Find where the given text appears and provide that cell's center as [x, y] coordinate. 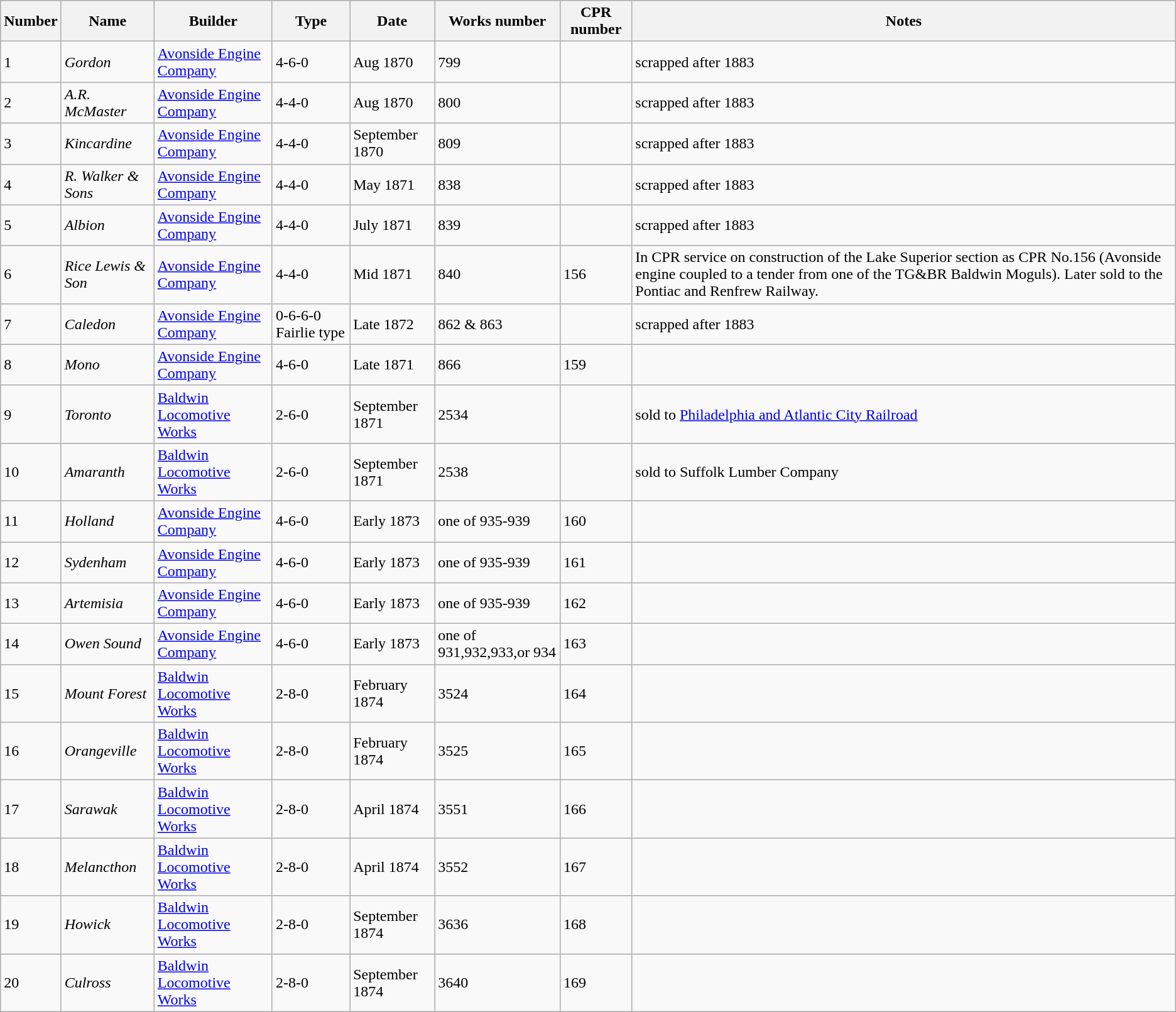
165 [596, 751]
159 [596, 364]
Orangeville [107, 751]
866 [498, 364]
2 [31, 103]
840 [498, 275]
13 [31, 603]
Late 1872 [392, 324]
809 [498, 143]
4 [31, 185]
11 [31, 521]
Amaranth [107, 472]
19 [31, 925]
Melancthon [107, 867]
800 [498, 103]
sold to Philadelphia and Atlantic City Railroad [903, 414]
169 [596, 982]
one of 931,932,933,or 934 [498, 645]
September 1870 [392, 143]
Gordon [107, 62]
Type [310, 21]
838 [498, 185]
799 [498, 62]
sold to Suffolk Lumber Company [903, 472]
3640 [498, 982]
3525 [498, 751]
163 [596, 645]
Holland [107, 521]
Sarawak [107, 809]
Caledon [107, 324]
3 [31, 143]
15 [31, 694]
839 [498, 225]
CPR number [596, 21]
Notes [903, 21]
Works number [498, 21]
Culross [107, 982]
3636 [498, 925]
156 [596, 275]
Toronto [107, 414]
17 [31, 809]
3551 [498, 809]
Builder [213, 21]
862 & 863 [498, 324]
Howick [107, 925]
Number [31, 21]
168 [596, 925]
2538 [498, 472]
1 [31, 62]
7 [31, 324]
9 [31, 414]
May 1871 [392, 185]
160 [596, 521]
Mono [107, 364]
10 [31, 472]
6 [31, 275]
Late 1871 [392, 364]
Sydenham [107, 562]
161 [596, 562]
167 [596, 867]
5 [31, 225]
12 [31, 562]
16 [31, 751]
Rice Lewis & Son [107, 275]
Date [392, 21]
Kincardine [107, 143]
3524 [498, 694]
Name [107, 21]
Mid 1871 [392, 275]
18 [31, 867]
20 [31, 982]
2534 [498, 414]
8 [31, 364]
Artemisia [107, 603]
164 [596, 694]
Mount Forest [107, 694]
166 [596, 809]
A.R. McMaster [107, 103]
July 1871 [392, 225]
Albion [107, 225]
14 [31, 645]
0-6-6-0 Fairlie type [310, 324]
162 [596, 603]
Owen Sound [107, 645]
R. Walker & Sons [107, 185]
3552 [498, 867]
